Locate the cell with the specified text and output its (x, y) center coordinate. 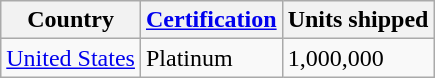
Country (71, 20)
Units shipped (358, 20)
United States (71, 58)
Platinum (211, 58)
Certification (211, 20)
1,000,000 (358, 58)
